Return (X, Y) of the center of cell containing provided text 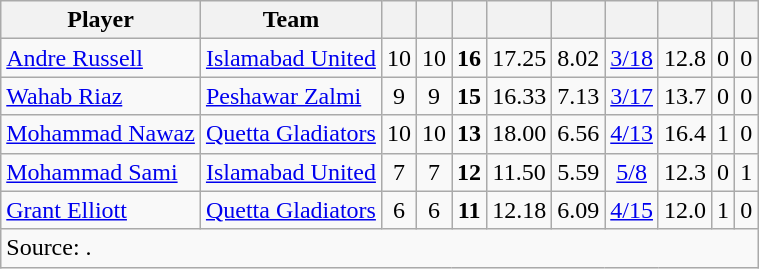
Mohammad Sami (101, 172)
Grant Elliott (101, 210)
12 (470, 172)
12.3 (684, 172)
Mohammad Nawaz (101, 134)
Team (290, 20)
11 (470, 210)
16.4 (684, 134)
5.59 (578, 172)
6.56 (578, 134)
12.8 (684, 58)
Andre Russell (101, 58)
3/18 (632, 58)
6.09 (578, 210)
3/17 (632, 96)
11.50 (520, 172)
4/15 (632, 210)
4/13 (632, 134)
16 (470, 58)
16.33 (520, 96)
Player (101, 20)
8.02 (578, 58)
Wahab Riaz (101, 96)
Peshawar Zalmi (290, 96)
18.00 (520, 134)
13 (470, 134)
12.18 (520, 210)
Source: . (380, 248)
17.25 (520, 58)
15 (470, 96)
12.0 (684, 210)
7.13 (578, 96)
5/8 (632, 172)
13.7 (684, 96)
